From the cell containing the given text, extract its center point as (X, Y) coordinate. 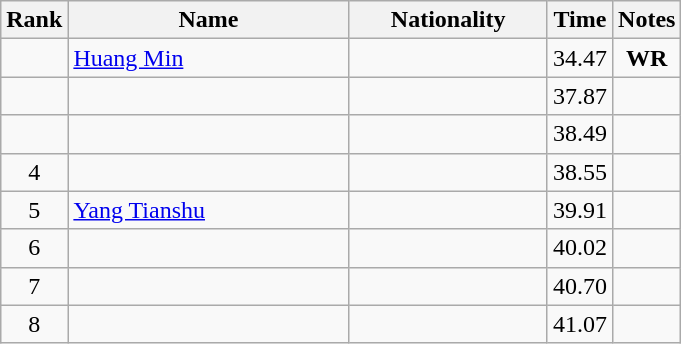
Huang Min (208, 58)
40.02 (580, 248)
37.87 (580, 96)
41.07 (580, 324)
38.49 (580, 134)
Name (208, 20)
40.70 (580, 286)
39.91 (580, 210)
WR (647, 58)
4 (34, 172)
34.47 (580, 58)
5 (34, 210)
8 (34, 324)
Rank (34, 20)
7 (34, 286)
38.55 (580, 172)
Notes (647, 20)
Time (580, 20)
6 (34, 248)
Yang Tianshu (208, 210)
Nationality (448, 20)
